Extract the [x, y] coordinate from the center of the cell holding the provided text.  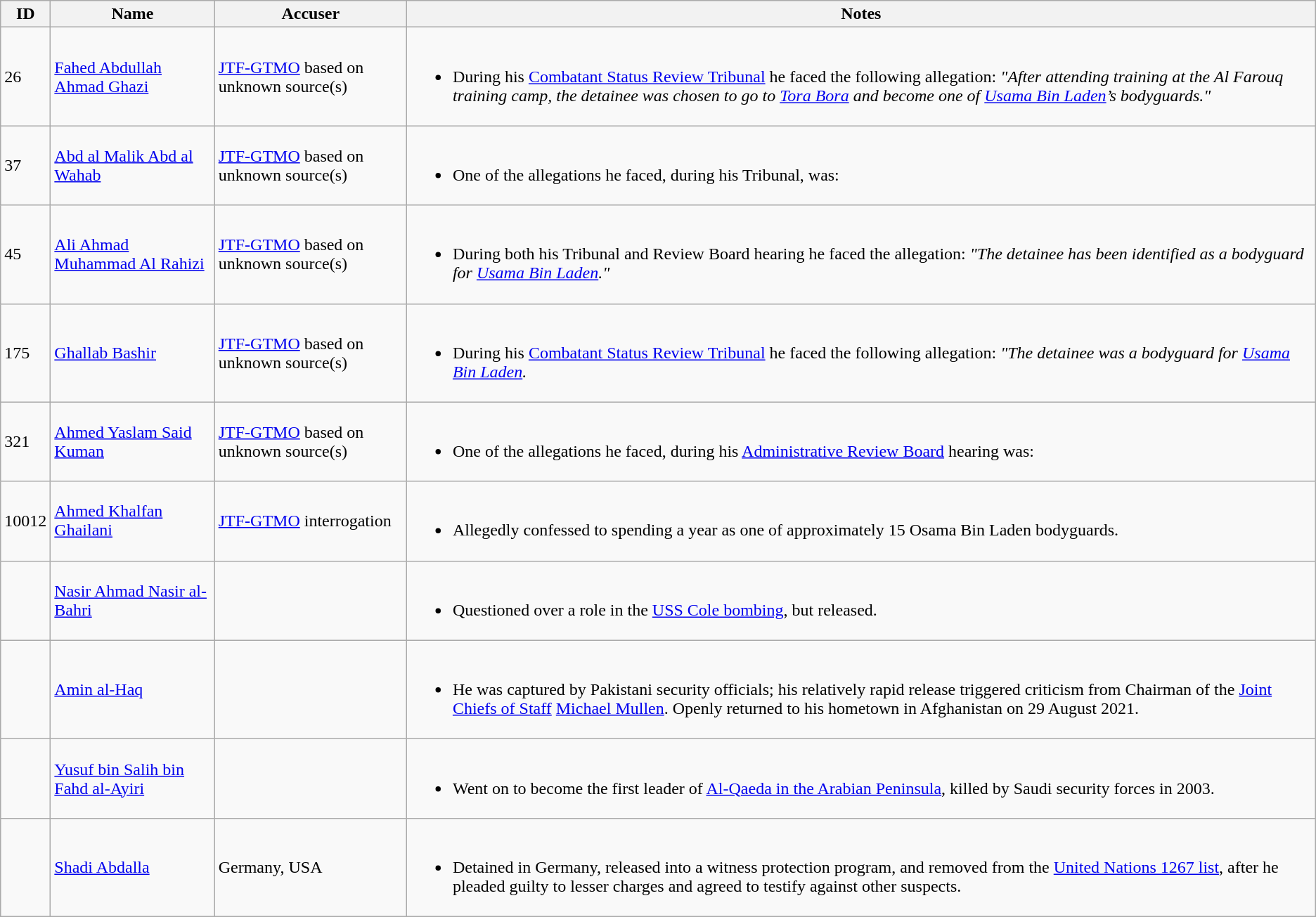
Amin al-Haq [132, 689]
JTF-GTMO interrogation [311, 521]
Notes [860, 14]
ID [25, 14]
Allegedly confessed to spending a year as one of approximately 15 Osama Bin Laden bodyguards. [860, 521]
Germany, USA [311, 867]
Ahmed Khalfan Ghailani [132, 521]
Accuser [311, 14]
Name [132, 14]
175 [25, 353]
Went on to become the first leader of Al-Qaeda in the Arabian Peninsula, killed by Saudi security forces in 2003. [860, 779]
37 [25, 166]
Ghallab Bashir [132, 353]
One of the allegations he faced, during his Tribunal, was: [860, 166]
Questioned over a role in the USS Cole bombing, but released. [860, 600]
Abd al Malik Abd al Wahab [132, 166]
During both his Tribunal and Review Board hearing he faced the allegation: "The detainee has been identified as a bodyguard for Usama Bin Laden." [860, 254]
Shadi Abdalla [132, 867]
45 [25, 254]
Ahmed Yaslam Said Kuman [132, 441]
Yusuf bin Salih bin Fahd al-Ayiri [132, 779]
One of the allegations he faced, during his Administrative Review Board hearing was: [860, 441]
Ali Ahmad Muhammad Al Rahizi [132, 254]
During his Combatant Status Review Tribunal he faced the following allegation: "The detainee was a bodyguard for Usama Bin Laden. [860, 353]
321 [25, 441]
26 [25, 77]
10012 [25, 521]
Nasir Ahmad Nasir al-Bahri [132, 600]
Fahed Abdullah Ahmad Ghazi [132, 77]
